Locate the cell with the specified text and output its [x, y] center coordinate. 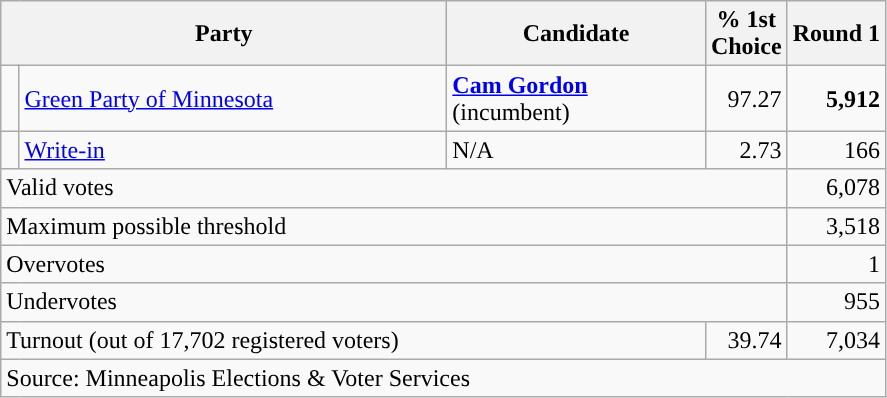
Cam Gordon (incumbent) [576, 98]
Round 1 [836, 34]
3,518 [836, 226]
955 [836, 302]
Maximum possible threshold [394, 226]
Overvotes [394, 264]
Turnout (out of 17,702 registered voters) [354, 340]
Write-in [233, 150]
Green Party of Minnesota [233, 98]
2.73 [746, 150]
1 [836, 264]
Candidate [576, 34]
Party [224, 34]
Undervotes [394, 302]
N/A [576, 150]
% 1stChoice [746, 34]
6,078 [836, 188]
7,034 [836, 340]
97.27 [746, 98]
Valid votes [394, 188]
Source: Minneapolis Elections & Voter Services [444, 378]
39.74 [746, 340]
166 [836, 150]
5,912 [836, 98]
